Find where the given text appears and provide that cell's center as (X, Y) coordinate. 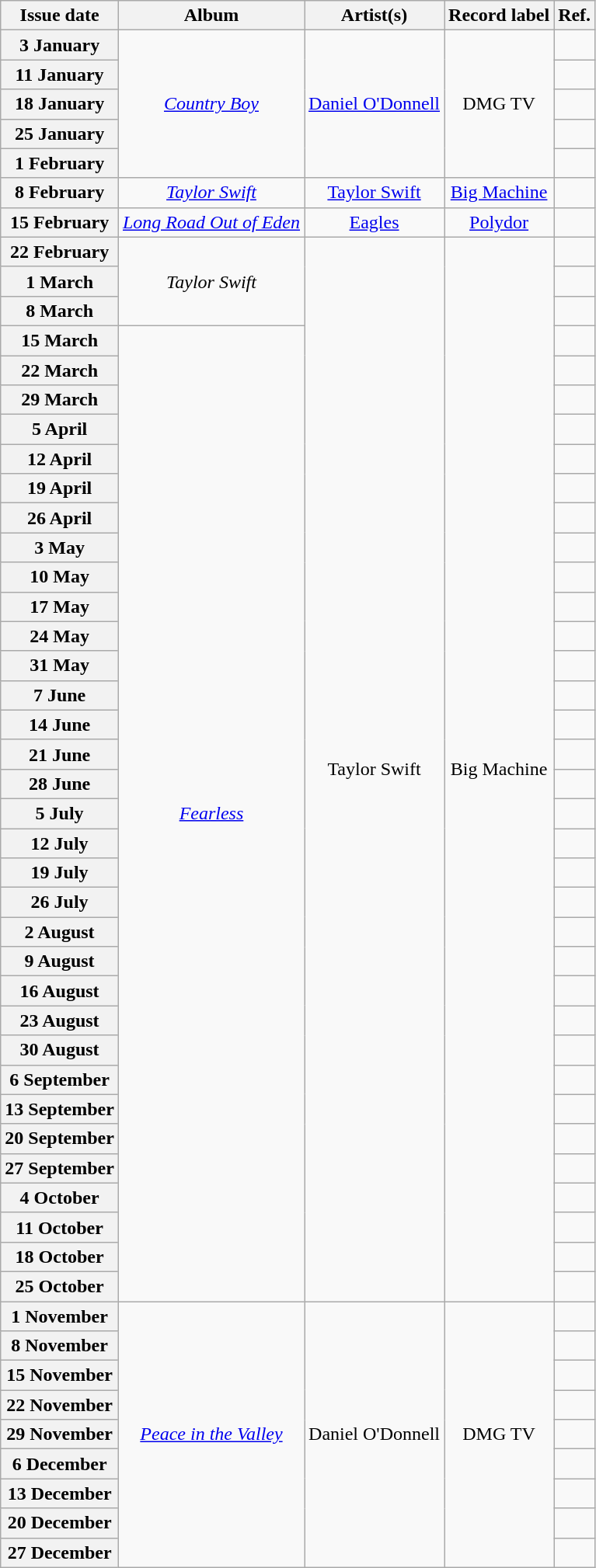
14 June (60, 725)
6 December (60, 1464)
8 February (60, 193)
Eagles (375, 222)
16 August (60, 991)
22 March (60, 370)
30 August (60, 1050)
Ref. (575, 16)
Record label (499, 16)
22 February (60, 252)
1 February (60, 163)
10 May (60, 577)
5 April (60, 429)
8 March (60, 311)
13 December (60, 1493)
22 November (60, 1405)
Country Boy (211, 104)
15 November (60, 1375)
28 June (60, 784)
Artist(s) (375, 16)
11 January (60, 75)
Album (211, 16)
2 August (60, 932)
21 June (60, 754)
18 January (60, 104)
5 July (60, 813)
15 March (60, 340)
1 March (60, 281)
Long Road Out of Eden (211, 222)
3 January (60, 45)
12 July (60, 843)
25 October (60, 1286)
24 May (60, 636)
Issue date (60, 16)
20 September (60, 1139)
9 August (60, 961)
6 September (60, 1080)
12 April (60, 459)
19 April (60, 488)
27 December (60, 1552)
15 February (60, 222)
4 October (60, 1198)
7 June (60, 695)
1 November (60, 1316)
26 April (60, 518)
18 October (60, 1257)
8 November (60, 1346)
25 January (60, 134)
23 August (60, 1020)
Fearless (211, 813)
Polydor (499, 222)
Peace in the Valley (211, 1435)
20 December (60, 1523)
3 May (60, 548)
29 November (60, 1434)
13 September (60, 1109)
17 May (60, 607)
31 May (60, 666)
29 March (60, 400)
26 July (60, 902)
27 September (60, 1168)
19 July (60, 873)
11 October (60, 1227)
